Pinpoint the cell where the given text exists, returning its (x, y) midpoint coordinate. 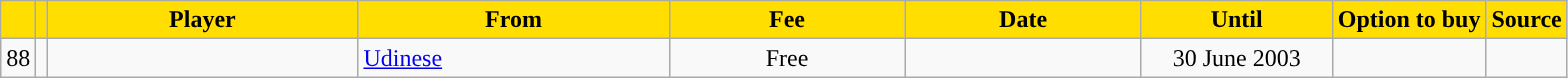
Free (787, 58)
Source (1526, 20)
30 June 2003 (1236, 58)
Player (202, 20)
88 (18, 58)
Fee (787, 20)
From (514, 20)
Option to buy (1409, 20)
Date (1023, 20)
Until (1236, 20)
Udinese (514, 58)
